Pinpoint the cell where the given text exists, returning its [X, Y] midpoint coordinate. 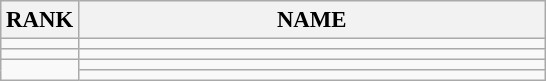
RANK [40, 20]
NAME [312, 20]
